Provide the [x, y] coordinate of the cell's center where the given text is located.  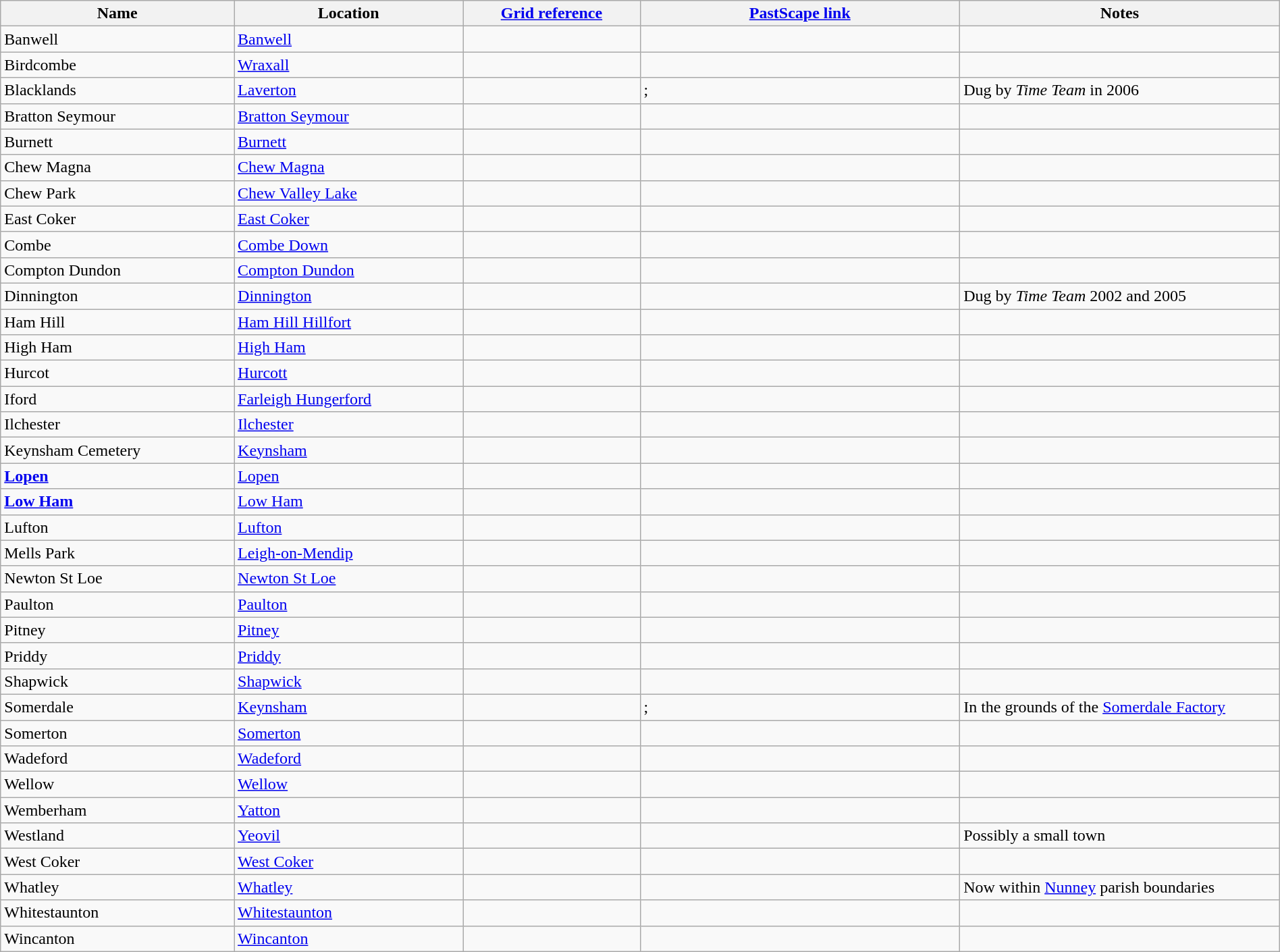
Farleigh Hungerford [348, 399]
Birdcombe [117, 65]
Ham Hill Hillfort [348, 322]
Now within Nunney parish boundaries [1120, 887]
Dug by Time Team in 2006 [1120, 90]
Chew Valley Lake [348, 193]
Keynsham Cemetery [117, 450]
Combe [117, 244]
Hurcot [117, 373]
In the grounds of the Somerdale Factory [1120, 707]
Leigh-on-Mendip [348, 553]
Mells Park [117, 553]
Possibly a small town [1120, 836]
Somerdale [117, 707]
Blacklands [117, 90]
Wemberham [117, 810]
Iford [117, 399]
Hurcott [348, 373]
Yeovil [348, 836]
Grid reference [552, 14]
Ham Hill [117, 322]
Yatton [348, 810]
Chew Park [117, 193]
Name [117, 14]
Dug by Time Team 2002 and 2005 [1120, 296]
Combe Down [348, 244]
Westland [117, 836]
Notes [1120, 14]
Location [348, 14]
PastScape link [800, 14]
Laverton [348, 90]
Wraxall [348, 65]
